Return the (X, Y) coordinate for the center point of the cell that contains the specified text.  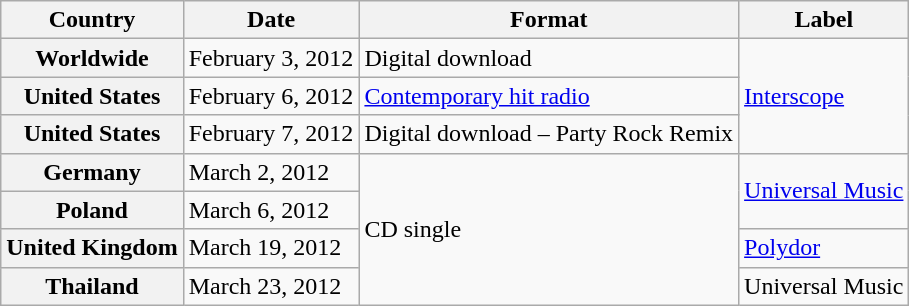
Germany (92, 172)
CD single (549, 229)
Digital download – Party Rock Remix (549, 134)
Thailand (92, 286)
February 3, 2012 (271, 58)
Worldwide (92, 58)
February 7, 2012 (271, 134)
Country (92, 20)
March 19, 2012 (271, 248)
Poland (92, 210)
Date (271, 20)
United Kingdom (92, 248)
February 6, 2012 (271, 96)
Polydor (824, 248)
March 6, 2012 (271, 210)
Format (549, 20)
March 2, 2012 (271, 172)
Digital download (549, 58)
Contemporary hit radio (549, 96)
March 23, 2012 (271, 286)
Label (824, 20)
Interscope (824, 96)
